Determine the [X, Y] coordinate at the center of the cell enclosing the given text.  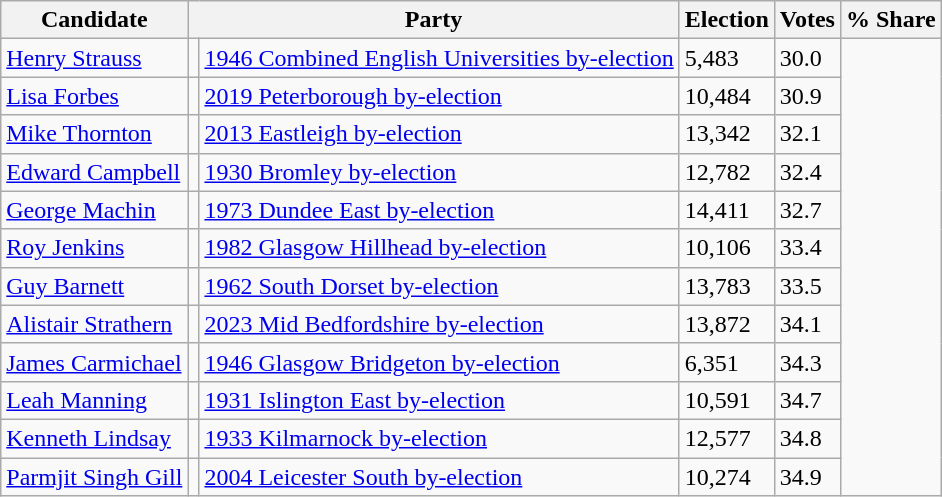
5,483 [726, 58]
1973 Dundee East by-election [439, 210]
1933 Kilmarnock by-election [439, 438]
2019 Peterborough by-election [439, 96]
14,411 [726, 210]
12,577 [726, 438]
10,484 [726, 96]
13,783 [726, 286]
34.9 [807, 477]
10,106 [726, 248]
1930 Bromley by-election [439, 172]
13,342 [726, 134]
1946 Glasgow Bridgeton by-election [439, 362]
James Carmichael [94, 362]
32.1 [807, 134]
12,782 [726, 172]
30.0 [807, 58]
10,274 [726, 477]
Edward Campbell [94, 172]
13,872 [726, 324]
34.8 [807, 438]
10,591 [726, 400]
2013 Eastleigh by-election [439, 134]
2004 Leicester South by-election [439, 477]
% Share [890, 20]
32.7 [807, 210]
George Machin [94, 210]
Alistair Strathern [94, 324]
Roy Jenkins [94, 248]
2023 Mid Bedfordshire by-election [439, 324]
30.9 [807, 96]
Mike Thornton [94, 134]
1982 Glasgow Hillhead by-election [439, 248]
Henry Strauss [94, 58]
1946 Combined English Universities by-election [439, 58]
34.1 [807, 324]
Candidate [94, 20]
6,351 [726, 362]
Lisa Forbes [94, 96]
33.5 [807, 286]
1931 Islington East by-election [439, 400]
32.4 [807, 172]
Election [726, 20]
34.3 [807, 362]
Guy Barnett [94, 286]
Kenneth Lindsay [94, 438]
34.7 [807, 400]
1962 South Dorset by-election [439, 286]
33.4 [807, 248]
Parmjit Singh Gill [94, 477]
Votes [807, 20]
Party [434, 20]
Leah Manning [94, 400]
